Locate the cell with the specified text and output its [x, y] center coordinate. 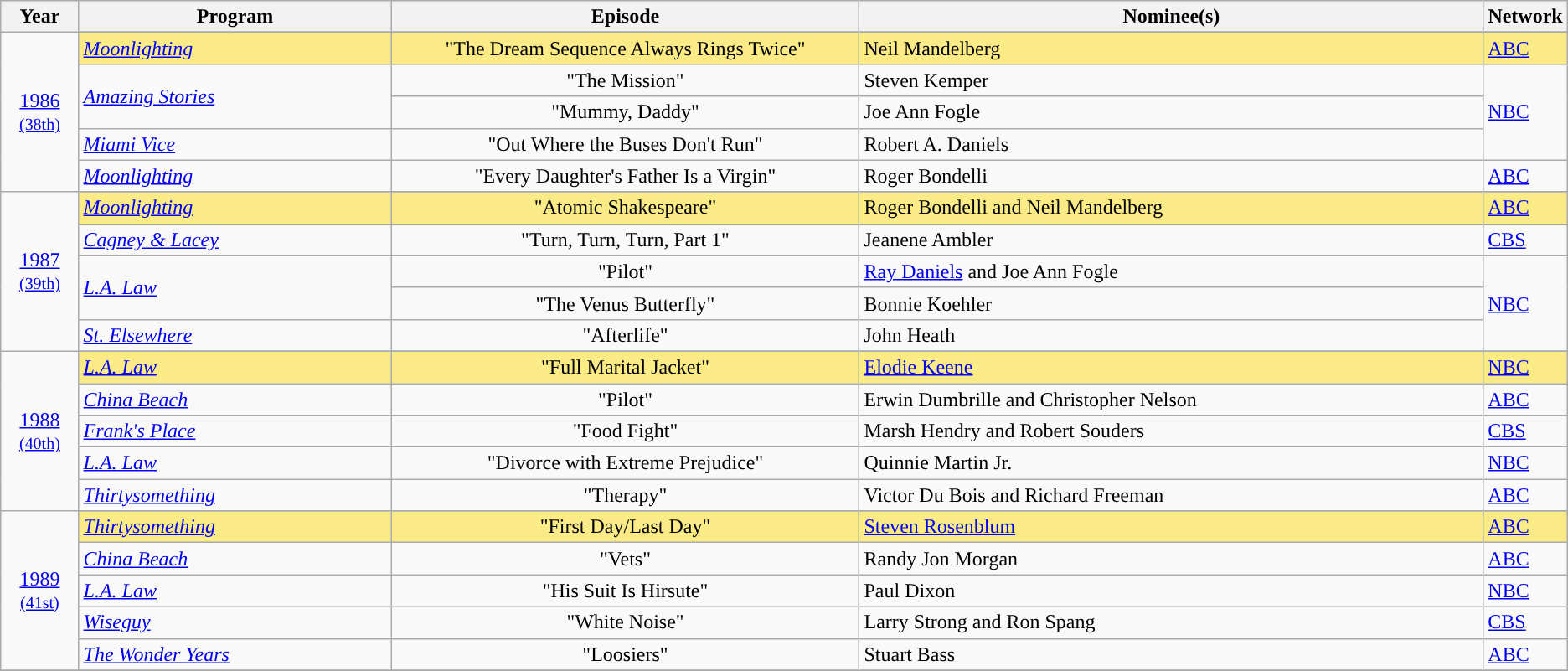
Year [40, 17]
"The Venus Butterfly" [625, 303]
Robert A. Daniels [1171, 144]
"Out Where the Buses Don't Run" [625, 144]
John Heath [1171, 335]
"White Noise" [625, 622]
"Afterlife" [625, 335]
The Wonder Years [235, 654]
"Loosiers" [625, 654]
"His Suit Is Hirsute" [625, 591]
1988(40th) [40, 431]
Stuart Bass [1171, 654]
Victor Du Bois and Richard Freeman [1171, 495]
"The Dream Sequence Always Rings Twice" [625, 49]
"Therapy" [625, 495]
Network [1525, 17]
1986(38th) [40, 112]
Joe Ann Fogle [1171, 112]
Quinnie Martin Jr. [1171, 463]
Bonnie Koehler [1171, 303]
Wiseguy [235, 622]
Frank's Place [235, 431]
Larry Strong and Ron Spang [1171, 622]
"Turn, Turn, Turn, Part 1" [625, 240]
Roger Bondelli and Neil Mandelberg [1171, 208]
Cagney & Lacey [235, 240]
"Food Fight" [625, 431]
1989(41st) [40, 591]
"Divorce with Extreme Prejudice" [625, 463]
"Full Marital Jacket" [625, 367]
Jeanene Ambler [1171, 240]
Episode [625, 17]
St. Elsewhere [235, 335]
"Mummy, Daddy" [625, 112]
Amazing Stories [235, 96]
Miami Vice [235, 144]
Ray Daniels and Joe Ann Fogle [1171, 271]
Program [235, 17]
Neil Mandelberg [1171, 49]
Steven Rosenblum [1171, 527]
Nominee(s) [1171, 17]
1987(39th) [40, 271]
Roger Bondelli [1171, 176]
Steven Kemper [1171, 80]
"Every Daughter's Father Is a Virgin" [625, 176]
"The Mission" [625, 80]
Randy Jon Morgan [1171, 559]
Erwin Dumbrille and Christopher Nelson [1171, 400]
"First Day/Last Day" [625, 527]
Elodie Keene [1171, 367]
"Atomic Shakespeare" [625, 208]
Marsh Hendry and Robert Souders [1171, 431]
"Vets" [625, 559]
Paul Dixon [1171, 591]
